Identify which cell holds the provided text, then report its [X, Y] central coordinate. 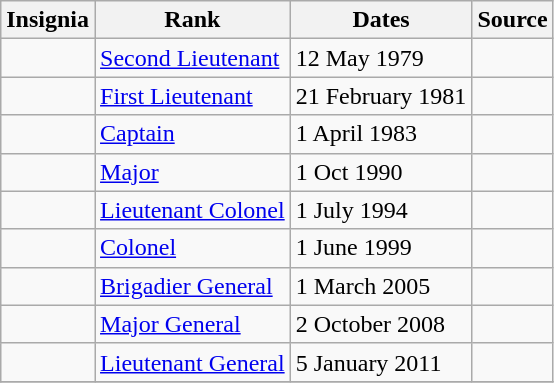
Insignia [48, 20]
1 July 1994 [381, 210]
5 January 2011 [381, 362]
Colonel [193, 248]
Captain [193, 134]
Brigadier General [193, 286]
12 May 1979 [381, 58]
Second Lieutenant [193, 58]
1 April 1983 [381, 134]
Major [193, 172]
21 February 1981 [381, 96]
1 March 2005 [381, 286]
Lieutenant Colonel [193, 210]
Major General [193, 324]
Rank [193, 20]
First Lieutenant [193, 96]
Source [512, 20]
1 June 1999 [381, 248]
Dates [381, 20]
2 October 2008 [381, 324]
1 Oct 1990 [381, 172]
Lieutenant General [193, 362]
